Detect which cell encompasses the target text, then output its [X, Y] center coordinate. 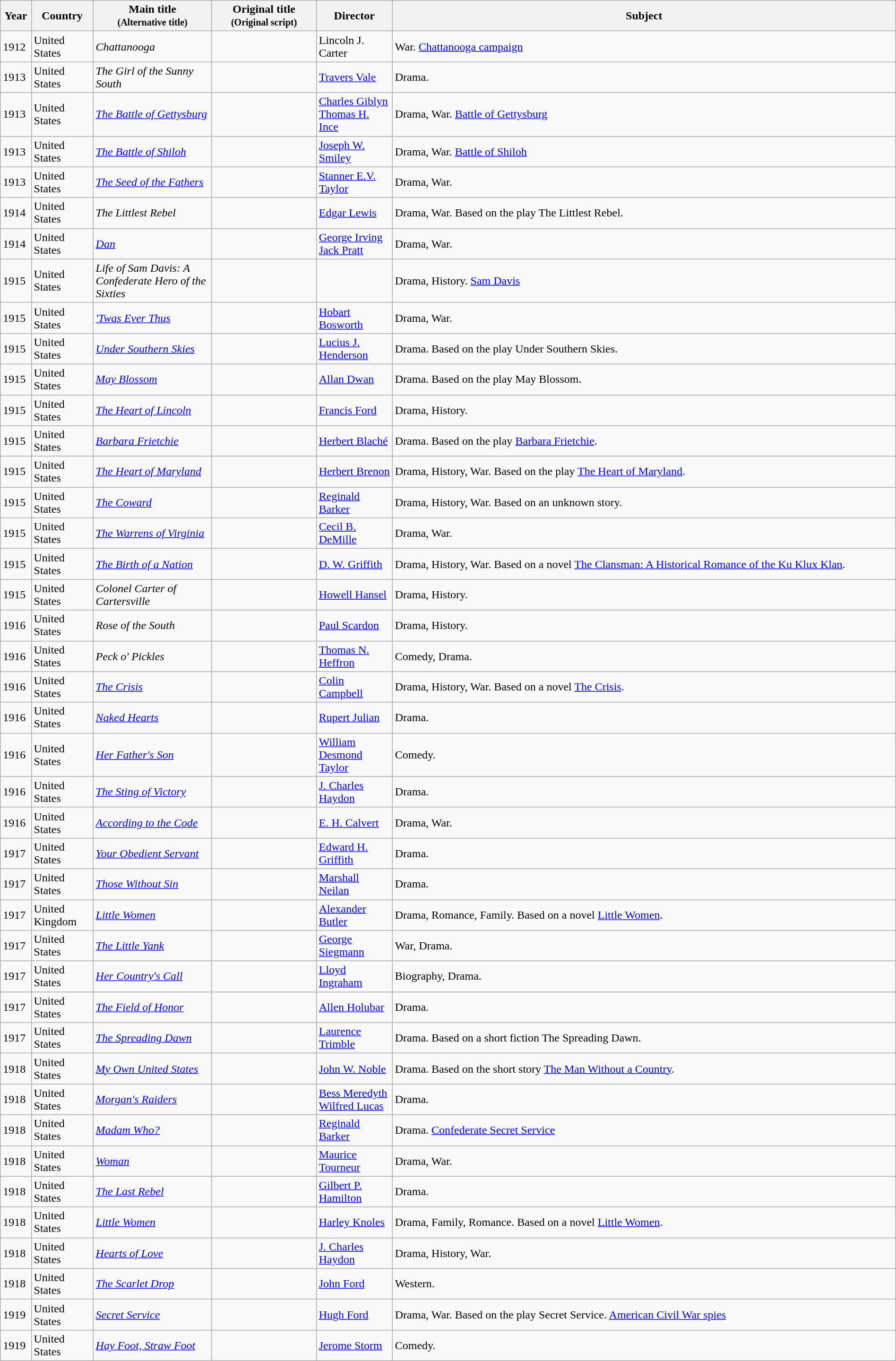
Howell Hansel [354, 594]
Alexander Butler [354, 915]
Drama. Based on the short story The Man Without a Country. [644, 1069]
Her Father's Son [152, 755]
Charles GiblynThomas H. Ince [354, 114]
My Own United States [152, 1069]
Gilbert P. Hamilton [354, 1192]
Under Southern Skies [152, 349]
Her Country's Call [152, 976]
Jerome Storm [354, 1345]
Year [16, 16]
Madam Who? [152, 1130]
Rupert Julian [354, 717]
Edgar Lewis [354, 213]
Herbert Blaché [354, 441]
1912 [16, 46]
Drama, War. Battle of Gettysburg [644, 114]
Herbert Brenon [354, 472]
The Scarlet Drop [152, 1283]
Drama, War. Based on the play Secret Service. American Civil War spies [644, 1315]
The Crisis [152, 687]
Drama. Based on the play May Blossom. [644, 379]
The Birth of a Nation [152, 564]
Original title(Original script) [264, 16]
Drama, History, War. Based on a novel The Crisis. [644, 687]
Drama. Based on the play Under Southern Skies. [644, 349]
The Battle of Shiloh [152, 151]
Dan [152, 244]
The Little Yank [152, 946]
Those Without Sin [152, 884]
Barbara Frietchie [152, 441]
George Siegmann [354, 946]
According to the Code [152, 822]
Drama, History, War. Based on the play The Heart of Maryland. [644, 472]
Western. [644, 1283]
Lloyd Ingraham [354, 976]
Peck o' Pickles [152, 656]
Drama, War. Based on the play The Littlest Rebel. [644, 213]
War. Chattanooga campaign [644, 46]
The Sting of Victory [152, 792]
Stanner E.V. Taylor [354, 182]
The Coward [152, 503]
The Warrens of Virginia [152, 533]
Main title(Alternative title) [152, 16]
Allan Dwan [354, 379]
The Battle of Gettysburg [152, 114]
Marshall Neilan [354, 884]
George IrvingJack Pratt [354, 244]
The Heart of Maryland [152, 472]
Lucius J. Henderson [354, 349]
Director [354, 16]
United Kingdom [62, 915]
Drama, Family, Romance. Based on a novel Little Women. [644, 1222]
The Girl of the Sunny South [152, 78]
Maurice Tourneur [354, 1161]
May Blossom [152, 379]
Subject [644, 16]
Your Obedient Servant [152, 853]
Secret Service [152, 1315]
Harley Knoles [354, 1222]
Edward H. Griffith [354, 853]
Drama. Based on a short fiction The Spreading Dawn. [644, 1038]
Drama, Romance, Family. Based on a novel Little Women. [644, 915]
Drama, History. Sam Davis [644, 281]
Laurence Trimble [354, 1038]
Hobart Bosworth [354, 318]
Francis Ford [354, 410]
Colin Campbell [354, 687]
The Last Rebel [152, 1192]
Bess MeredythWilfred Lucas [354, 1099]
Allen Holubar [354, 1008]
'Twas Ever Thus [152, 318]
Paul Scardon [354, 626]
Biography, Drama. [644, 976]
Morgan's Raiders [152, 1099]
The Field of Honor [152, 1008]
The Heart of Lincoln [152, 410]
E. H. Calvert [354, 822]
Drama. Confederate Secret Service [644, 1130]
John W. Noble [354, 1069]
William Desmond Taylor [354, 755]
Drama. Based on the play Barbara Frietchie. [644, 441]
Woman [152, 1161]
Comedy, Drama. [644, 656]
Drama, War. Battle of Shiloh [644, 151]
Thomas N. Heffron [354, 656]
Drama, History, War. Based on an unknown story. [644, 503]
The Seed of the Fathers [152, 182]
Colonel Carter of Cartersville [152, 594]
Travers Vale [354, 78]
War, Drama. [644, 946]
Hay Foot, Straw Foot [152, 1345]
Drama, History, War. [644, 1253]
Hugh Ford [354, 1315]
The Littlest Rebel [152, 213]
Lincoln J. Carter [354, 46]
The Spreading Dawn [152, 1038]
Chattanooga [152, 46]
Hearts of Love [152, 1253]
D. W. Griffith [354, 564]
Cecil B. DeMille [354, 533]
John Ford [354, 1283]
Joseph W. Smiley [354, 151]
Naked Hearts [152, 717]
Country [62, 16]
Rose of the South [152, 626]
Life of Sam Davis: A Confederate Hero of the Sixties [152, 281]
Drama, History, War. Based on a novel The Clansman: A Historical Romance of the Ku Klux Klan. [644, 564]
